Find where the given text appears and provide that cell's center as (x, y) coordinate. 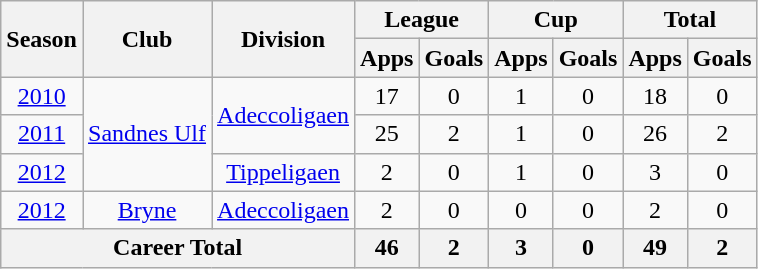
26 (655, 134)
18 (655, 96)
49 (655, 248)
Season (42, 39)
25 (387, 134)
Bryne (146, 210)
Sandnes Ulf (146, 134)
Career Total (178, 248)
Club (146, 39)
Total (690, 20)
2011 (42, 134)
17 (387, 96)
League (422, 20)
Division (284, 39)
2010 (42, 96)
Tippeligaen (284, 172)
Cup (556, 20)
46 (387, 248)
